From the cell containing the given text, extract its center point as (x, y) coordinate. 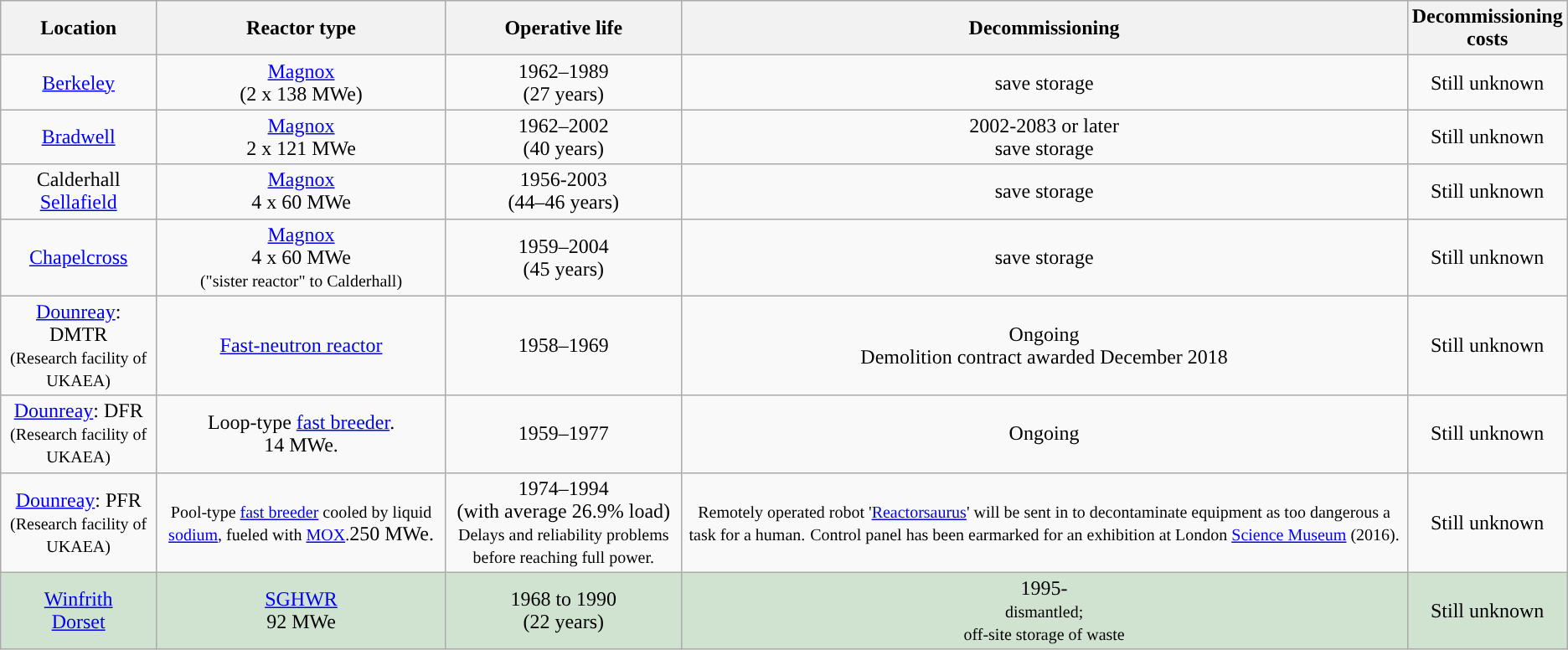
Bradwell (79, 137)
Chapelcross (79, 257)
1974–1994 (with average 26.9% load) Delays and reliability problems before reaching full power. (563, 523)
Magnox 4 x 60 MWe (302, 191)
1962–1989 (27 years) (563, 82)
SGHWR 92 MWe (302, 611)
Calderhall Sellafield (79, 191)
1959–2004 (45 years) (563, 257)
1959–1977 (563, 434)
Decommissioning costs (1488, 28)
Reactor type (302, 28)
1962–2002 (40 years) (563, 137)
Dounreay: DMTR (Research facility of UKAEA) (79, 345)
Location (79, 28)
Magnox 2 x 121 MWe (302, 137)
Magnox (2 x 138 MWe) (302, 82)
Berkeley (79, 82)
1968 to 1990 (22 years) (563, 611)
Fast-neutron reactor (302, 345)
2002-2083 or later save storage (1044, 137)
OngoingDemolition contract awarded December 2018 (1044, 345)
Pool-type fast breeder cooled by liquid sodium, fueled with MOX.250 MWe. (302, 523)
1956-2003 (44–46 years) (563, 191)
Winfrith Dorset (79, 611)
1995- dismantled; off-site storage of waste (1044, 611)
Ongoing (1044, 434)
Dounreay: DFR (Research facility of UKAEA) (79, 434)
Decommissioning (1044, 28)
Magnox 4 x 60 MWe ("sister reactor" to Calderhall) (302, 257)
Operative life (563, 28)
1958–1969 (563, 345)
Loop-type fast breeder.14 MWe. (302, 434)
Dounreay: PFR (Research facility of UKAEA) (79, 523)
